Locate the cell with the specified text and output its (X, Y) center coordinate. 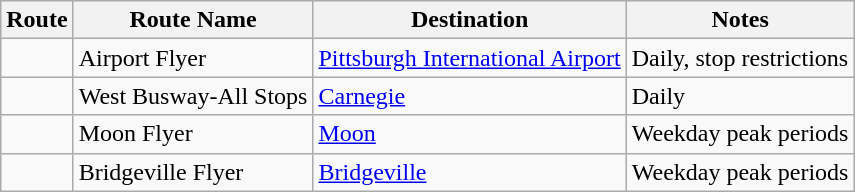
Moon Flyer (193, 134)
Bridgeville (470, 172)
Carnegie (470, 96)
West Busway-All Stops (193, 96)
Daily, stop restrictions (740, 58)
Route (37, 20)
Route Name (193, 20)
Pittsburgh International Airport (470, 58)
Notes (740, 20)
Daily (740, 96)
Airport Flyer (193, 58)
Moon (470, 134)
Bridgeville Flyer (193, 172)
Destination (470, 20)
